From the cell containing the given text, extract its center point as (x, y) coordinate. 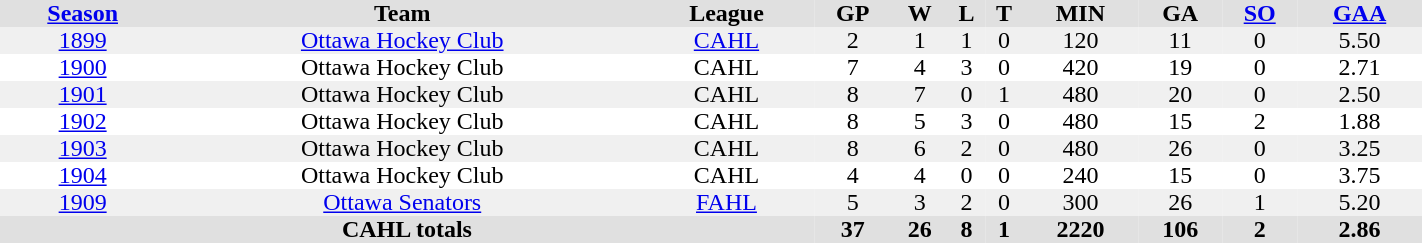
GP (853, 14)
11 (1180, 40)
GAA (1360, 14)
5.50 (1360, 40)
3.75 (1360, 176)
Season (82, 14)
FAHL (726, 202)
19 (1180, 68)
6 (920, 148)
1.88 (1360, 122)
5.20 (1360, 202)
2.86 (1360, 230)
37 (853, 230)
420 (1080, 68)
1904 (82, 176)
2220 (1080, 230)
League (726, 14)
120 (1080, 40)
Team (402, 14)
CAHL totals (407, 230)
1900 (82, 68)
Ottawa Senators (402, 202)
240 (1080, 176)
1909 (82, 202)
20 (1180, 94)
SO (1260, 14)
MIN (1080, 14)
1903 (82, 148)
W (920, 14)
1899 (82, 40)
GA (1180, 14)
1902 (82, 122)
300 (1080, 202)
1901 (82, 94)
3.25 (1360, 148)
106 (1180, 230)
T (1004, 14)
2.71 (1360, 68)
2.50 (1360, 94)
L (966, 14)
